Output the (x, y) coordinate of the center of the cell containing the given text.  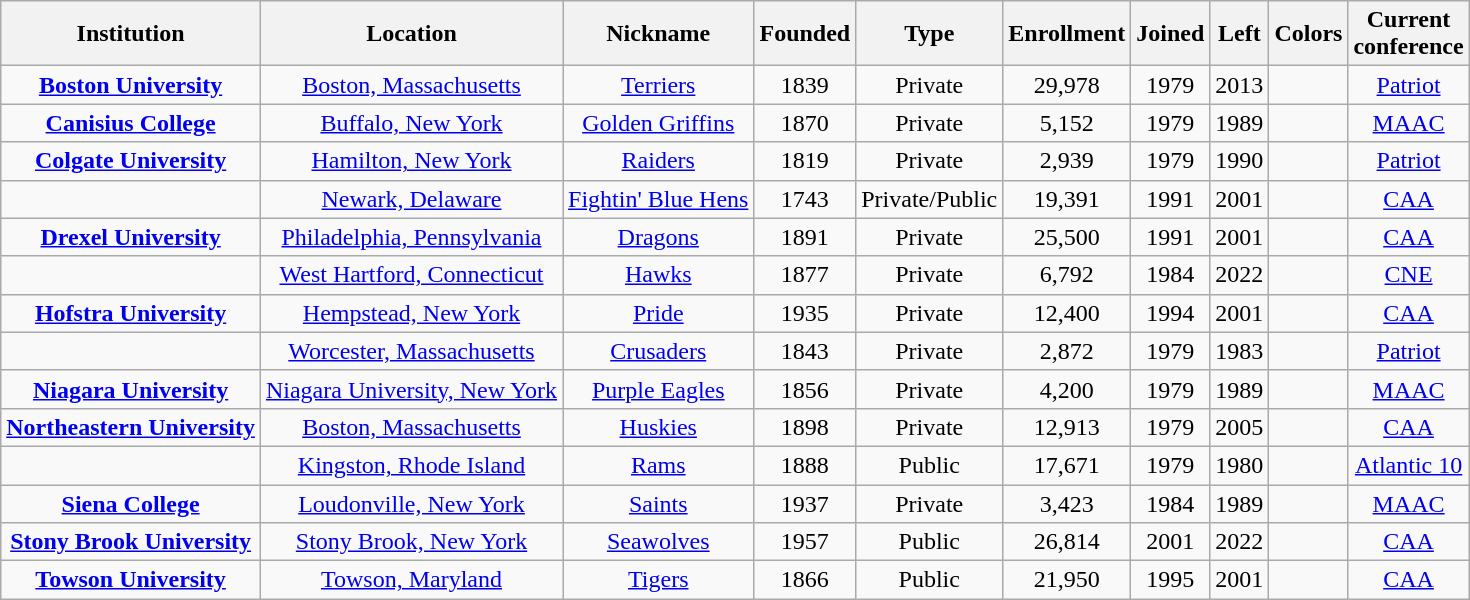
Towson, Maryland (411, 580)
2005 (1240, 427)
Worcester, Massachusetts (411, 351)
Enrollment (1067, 34)
1937 (805, 503)
1957 (805, 542)
Atlantic 10 (1408, 465)
Philadelphia, Pennsylvania (411, 237)
Canisius College (131, 123)
Stony Brook, New York (411, 542)
Pride (658, 313)
1843 (805, 351)
Huskies (658, 427)
Drexel University (131, 237)
1935 (805, 313)
Fightin' Blue Hens (658, 199)
Left (1240, 34)
17,671 (1067, 465)
Buffalo, New York (411, 123)
Siena College (131, 503)
Purple Eagles (658, 389)
29,978 (1067, 85)
25,500 (1067, 237)
Crusaders (658, 351)
Northeastern University (131, 427)
21,950 (1067, 580)
6,792 (1067, 275)
1995 (1170, 580)
Type (930, 34)
Hamilton, New York (411, 161)
Boston University (131, 85)
Golden Griffins (658, 123)
Hawks (658, 275)
2013 (1240, 85)
Founded (805, 34)
Raiders (658, 161)
Colgate University (131, 161)
1994 (1170, 313)
3,423 (1067, 503)
West Hartford, Connecticut (411, 275)
5,152 (1067, 123)
2,872 (1067, 351)
Saints (658, 503)
1877 (805, 275)
12,913 (1067, 427)
Seawolves (658, 542)
Location (411, 34)
1839 (805, 85)
Colors (1308, 34)
Stony Brook University (131, 542)
1866 (805, 580)
1819 (805, 161)
Currentconference (1408, 34)
Loudonville, New York (411, 503)
Private/Public (930, 199)
Niagara University (131, 389)
1898 (805, 427)
1870 (805, 123)
Institution (131, 34)
Nickname (658, 34)
1891 (805, 237)
12,400 (1067, 313)
1743 (805, 199)
Tigers (658, 580)
Hofstra University (131, 313)
1990 (1240, 161)
Towson University (131, 580)
2,939 (1067, 161)
Kingston, Rhode Island (411, 465)
Terriers (658, 85)
1983 (1240, 351)
Newark, Delaware (411, 199)
1856 (805, 389)
Dragons (658, 237)
Joined (1170, 34)
Niagara University, New York (411, 389)
Rams (658, 465)
1980 (1240, 465)
CNE (1408, 275)
Hempstead, New York (411, 313)
1888 (805, 465)
26,814 (1067, 542)
19,391 (1067, 199)
4,200 (1067, 389)
